Return the (x, y) coordinate for the center point of the cell that contains the specified text.  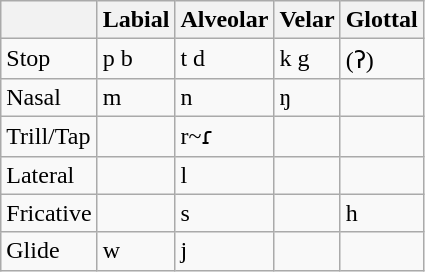
j (224, 251)
h (382, 213)
l (224, 175)
k g (307, 59)
ŋ (307, 97)
r~ɾ (224, 136)
Glottal (382, 20)
m (136, 97)
p b (136, 59)
Glide (49, 251)
Velar (307, 20)
Stop (49, 59)
t d (224, 59)
Nasal (49, 97)
s (224, 213)
n (224, 97)
Fricative (49, 213)
Labial (136, 20)
Trill/Tap (49, 136)
Lateral (49, 175)
Alveolar (224, 20)
(ʔ) (382, 59)
w (136, 251)
